Extract the [x, y] coordinate from the center of the cell holding the provided text.  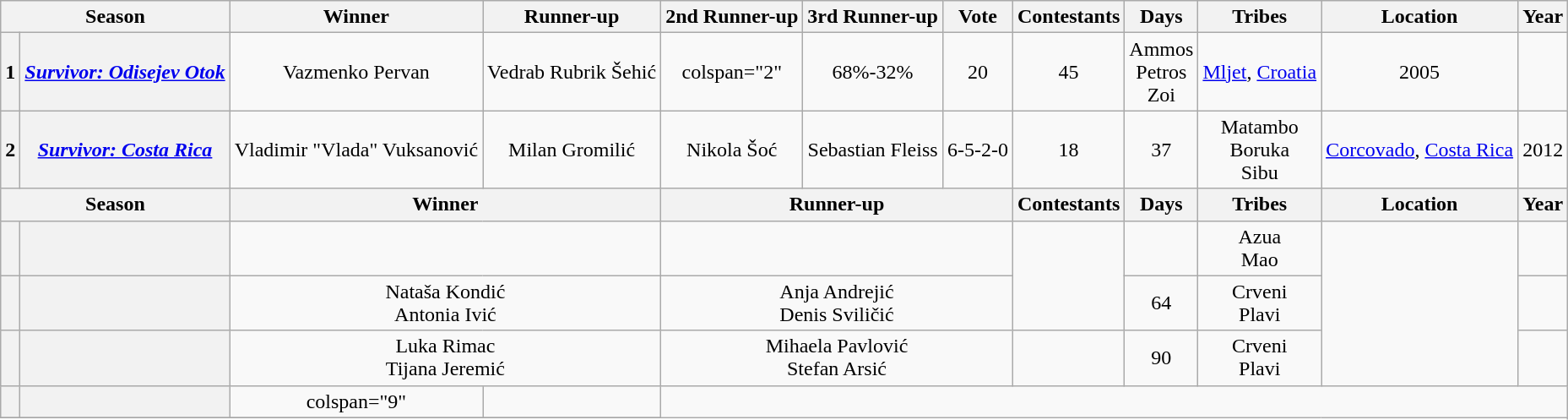
Nikola Šoć [732, 150]
2 [10, 150]
2nd Runner-up [732, 17]
2012 [1544, 150]
Vladimir "Vlada" Vuksanović [356, 150]
Sebastian Fleiss [873, 150]
Survivor: Costa Rica [125, 150]
Vote [978, 17]
Luka RimacTijana Jeremić [445, 358]
Vedrab Rubrik Šehić [572, 72]
Azua Mao [1260, 248]
Nataša KondićAntonia Ivić [445, 303]
Mihaela PavlovićStefan Arsić [838, 358]
64 [1162, 303]
Survivor: Odisejev Otok [125, 72]
colspan="9" [356, 401]
2005 [1420, 72]
Matambo Boruka Sibu [1260, 150]
3rd Runner-up [873, 17]
Ammos Petros Zoi [1162, 72]
45 [1068, 72]
20 [978, 72]
90 [1162, 358]
Anja AndrejićDenis Sviličić [838, 303]
1 [10, 72]
Vazmenko Pervan [356, 72]
Corcovado, Costa Rica [1420, 150]
Milan Gromilić [572, 150]
18 [1068, 150]
Mljet, Croatia [1260, 72]
colspan="2" [732, 72]
6-5-2-0 [978, 150]
37 [1162, 150]
68%-32% [873, 72]
